Provide the (X, Y) coordinate of the cell's center where the given text is located.  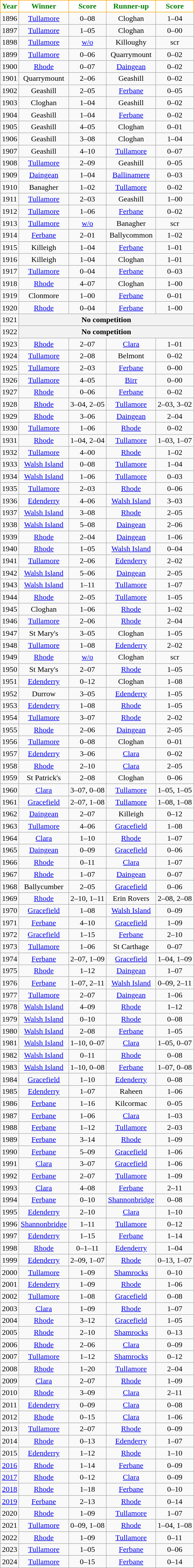
1947 (10, 633)
2006 (10, 1345)
1920 (10, 308)
Birr (131, 380)
1975 (10, 971)
1960 (10, 790)
1942 (10, 573)
0–1–11 (87, 1248)
2016 (10, 1465)
2–13 (87, 1501)
5–09 (87, 1152)
1935 (10, 488)
1902 (10, 91)
2–07, 1–08 (87, 802)
1910 (10, 187)
1985 (10, 1091)
1983 (10, 1067)
1955 (10, 730)
2023 (10, 1550)
Ballinamere (131, 175)
1990 (10, 1152)
1922 (10, 332)
3–12 (87, 1321)
Durrow (44, 693)
4–09 (87, 1007)
2012 (10, 1417)
2009 (10, 1381)
1903 (10, 103)
1928 (10, 404)
1946 (10, 621)
Winner (44, 6)
1995 (10, 1212)
1938 (10, 525)
1980 (10, 1031)
1944 (10, 597)
1933 (10, 464)
1900 (10, 67)
1919 (10, 296)
1986 (10, 1103)
1949 (10, 657)
1929 (10, 416)
1970 (10, 910)
1961 (10, 802)
1927 (10, 392)
1997 (10, 1236)
1897 (10, 30)
1924 (10, 356)
3–03 (175, 500)
1939 (10, 537)
2005 (10, 1333)
1909 (10, 175)
1–03 (175, 1115)
St Patrick's (44, 778)
1–07, 2–11 (87, 983)
Ballycommon (131, 235)
Kilcormac (131, 1103)
1–16 (87, 1103)
1964 (10, 838)
4–08 (87, 1188)
5–08 (87, 525)
1965 (10, 850)
0–13, 1–07 (175, 1260)
1945 (10, 609)
2–09, 1–07 (87, 1260)
1–10, 0–07 (87, 1043)
1937 (10, 513)
1977 (10, 995)
1–04, 1–08 (175, 1526)
1901 (10, 79)
1905 (10, 127)
1896 (10, 18)
2002 (10, 1296)
2018 (10, 1489)
2–03, 3–02 (175, 404)
1898 (10, 42)
4–07 (87, 284)
1–20 (87, 1369)
1987 (10, 1115)
1911 (10, 199)
1954 (10, 717)
2008 (10, 1369)
1989 (10, 1140)
1950 (10, 669)
1931 (10, 440)
1972 (10, 935)
1963 (10, 826)
1998 (10, 1248)
1994 (10, 1200)
2007 (10, 1357)
1951 (10, 681)
2003 (10, 1309)
Raheen (131, 1091)
1948 (10, 645)
1967 (10, 874)
1916 (10, 259)
1969 (10, 898)
1957 (10, 754)
1991 (10, 1164)
1921 (10, 320)
3–14 (87, 1140)
2004 (10, 1321)
1978 (10, 1007)
1984 (10, 1079)
1925 (10, 368)
1–05, 0–07 (175, 1043)
1932 (10, 452)
2020 (10, 1514)
1992 (10, 1176)
0–09, 1–08 (87, 1526)
1952 (10, 693)
1940 (10, 549)
1917 (10, 271)
1918 (10, 284)
2024 (10, 1562)
Year (10, 6)
1912 (10, 211)
2–01 (87, 235)
1–04, 1–09 (175, 959)
1981 (10, 1043)
1915 (10, 247)
1904 (10, 115)
1–07, 0–08 (175, 1067)
1–08, 1–08 (175, 802)
Clonmore (44, 296)
1907 (10, 151)
2011 (10, 1405)
Erin Rovers (131, 898)
2021 (10, 1526)
1958 (10, 766)
2010 (10, 1393)
2019 (10, 1501)
1953 (10, 705)
2000 (10, 1272)
Belmont (131, 356)
Killoughy (131, 42)
1906 (10, 139)
3–07, 0–08 (87, 790)
1993 (10, 1188)
1996 (10, 1224)
1974 (10, 959)
Ballycumber (44, 886)
2001 (10, 1284)
1976 (10, 983)
1926 (10, 380)
1943 (10, 585)
1899 (10, 54)
1979 (10, 1019)
Runner-up (131, 6)
1–10, 0–08 (87, 1067)
2–07, 1–09 (87, 959)
3–04, 2–05 (87, 404)
1959 (10, 778)
1936 (10, 500)
0–09, 2–11 (175, 983)
3–09 (87, 1393)
2022 (10, 1538)
1971 (10, 923)
1914 (10, 235)
1930 (10, 428)
1999 (10, 1260)
1–04, 2–04 (87, 440)
2017 (10, 1477)
5–06 (87, 573)
2013 (10, 1429)
2–09 (87, 163)
1962 (10, 814)
1–05, 1–05 (175, 790)
2014 (10, 1441)
1988 (10, 1128)
1913 (10, 223)
1–03, 1–07 (175, 440)
1934 (10, 476)
1908 (10, 163)
1956 (10, 742)
2015 (10, 1453)
1982 (10, 1055)
1966 (10, 862)
2–08, 2–08 (175, 898)
1923 (10, 344)
1–18 (87, 1489)
St Carthage (131, 947)
4–00 (87, 452)
1968 (10, 886)
2–10, 1–11 (87, 898)
1973 (10, 947)
1941 (10, 561)
